For the text-containing cell, return its midpoint in (x, y) coordinate format. 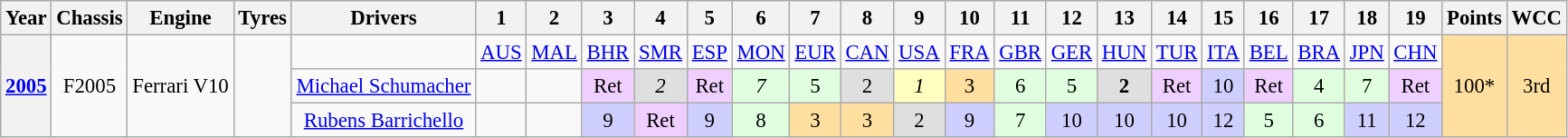
BEL (1269, 53)
3rd (1536, 87)
F2005 (90, 87)
EUR (815, 53)
GER (1071, 53)
2005 (26, 87)
BRA (1319, 53)
Rubens Barrichello (384, 121)
MON (761, 53)
CHN (1415, 53)
Chassis (90, 18)
19 (1415, 18)
14 (1176, 18)
TUR (1176, 53)
BHR (608, 53)
ESP (709, 53)
Tyres (262, 18)
15 (1223, 18)
16 (1269, 18)
SMR (660, 53)
FRA (970, 53)
18 (1366, 18)
13 (1125, 18)
Drivers (384, 18)
Michael Schumacher (384, 86)
17 (1319, 18)
Ferrari V10 (181, 87)
Points (1475, 18)
100* (1475, 87)
JPN (1366, 53)
MAL (554, 53)
USA (919, 53)
GBR (1021, 53)
WCC (1536, 18)
Year (26, 18)
ITA (1223, 53)
HUN (1125, 53)
Engine (181, 18)
CAN (867, 53)
AUS (501, 53)
